Pinpoint the cell where the given text exists, returning its (X, Y) midpoint coordinate. 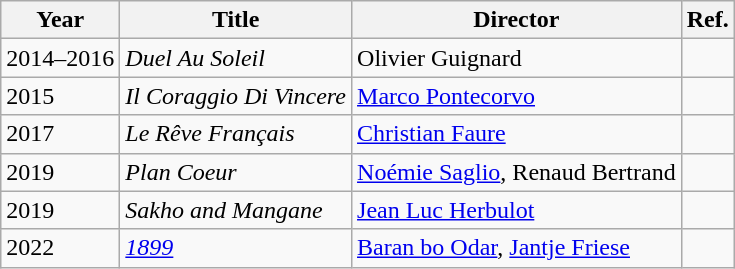
2017 (60, 134)
2015 (60, 96)
1899 (236, 248)
Marco Pontecorvo (517, 96)
2014–2016 (60, 58)
Il Coraggio Di Vincere (236, 96)
Year (60, 20)
Baran bo Odar, Jantje Friese (517, 248)
Noémie Saglio, Renaud Bertrand (517, 172)
Sakho and Mangane (236, 210)
Director (517, 20)
Duel Au Soleil (236, 58)
Title (236, 20)
Plan Coeur (236, 172)
Ref. (708, 20)
Christian Faure (517, 134)
2022 (60, 248)
Le Rêve Français (236, 134)
Olivier Guignard (517, 58)
Jean Luc Herbulot (517, 210)
